Search for the cell housing the specified text and yield its [x, y] center coordinate. 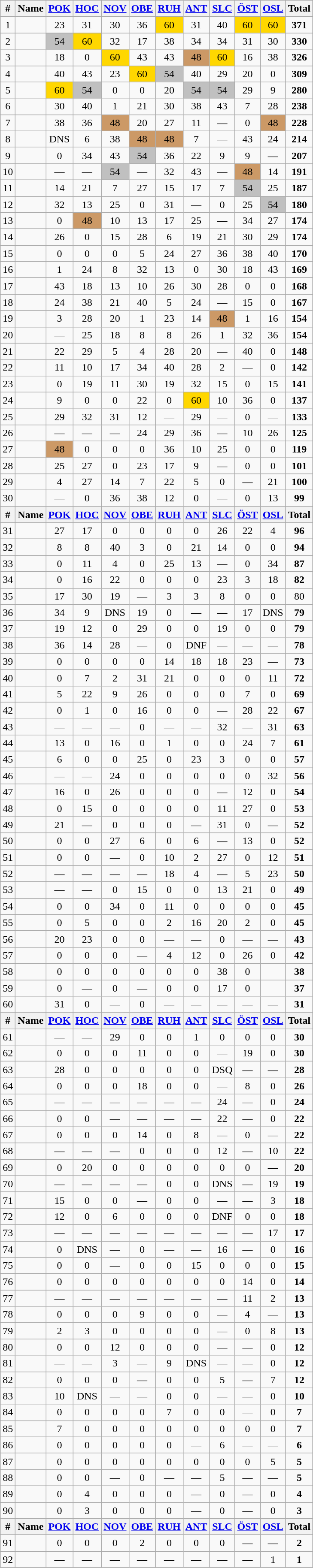
92 [8, 1559]
47 [8, 792]
65 [8, 1102]
86 [8, 1445]
133 [299, 416]
76 [8, 1282]
66 [8, 1119]
371 [299, 25]
62 [8, 1053]
207 [299, 155]
35 [8, 596]
75 [8, 1266]
84 [8, 1412]
148 [299, 351]
91 [8, 1543]
228 [299, 123]
77 [8, 1298]
101 [299, 465]
41 [8, 694]
170 [299, 253]
55 [8, 923]
125 [299, 433]
90 [8, 1510]
44 [8, 743]
46 [8, 776]
168 [299, 286]
81 [8, 1363]
99 [299, 498]
39 [8, 661]
191 [299, 172]
74 [8, 1249]
141 [299, 384]
68 [8, 1151]
119 [299, 449]
33 [8, 564]
89 [8, 1494]
187 [299, 188]
58 [8, 971]
83 [8, 1396]
280 [299, 90]
70 [8, 1184]
64 [8, 1086]
330 [299, 41]
137 [299, 400]
326 [299, 57]
309 [299, 74]
71 [8, 1200]
238 [299, 106]
88 [8, 1478]
96 [299, 531]
100 [299, 482]
180 [299, 205]
167 [299, 302]
214 [299, 139]
DSQ [222, 1070]
142 [299, 368]
169 [299, 270]
94 [299, 547]
59 [8, 988]
85 [8, 1429]
